Identify which cell holds the provided text, then report its [X, Y] central coordinate. 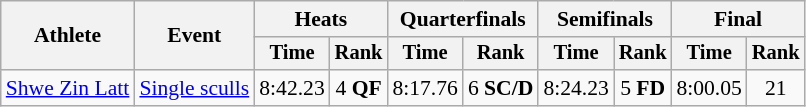
5 FD [643, 88]
Final [738, 19]
Shwe Zin Latt [68, 88]
8:00.05 [708, 88]
Semifinals [604, 19]
Heats [320, 19]
Event [194, 36]
8:42.23 [292, 88]
Quarterfinals [462, 19]
8:17.76 [424, 88]
Athlete [68, 36]
4 QF [359, 88]
Single sculls [194, 88]
21 [776, 88]
8:24.23 [576, 88]
6 SC/D [501, 88]
